From the cell containing the given text, extract its center point as (X, Y) coordinate. 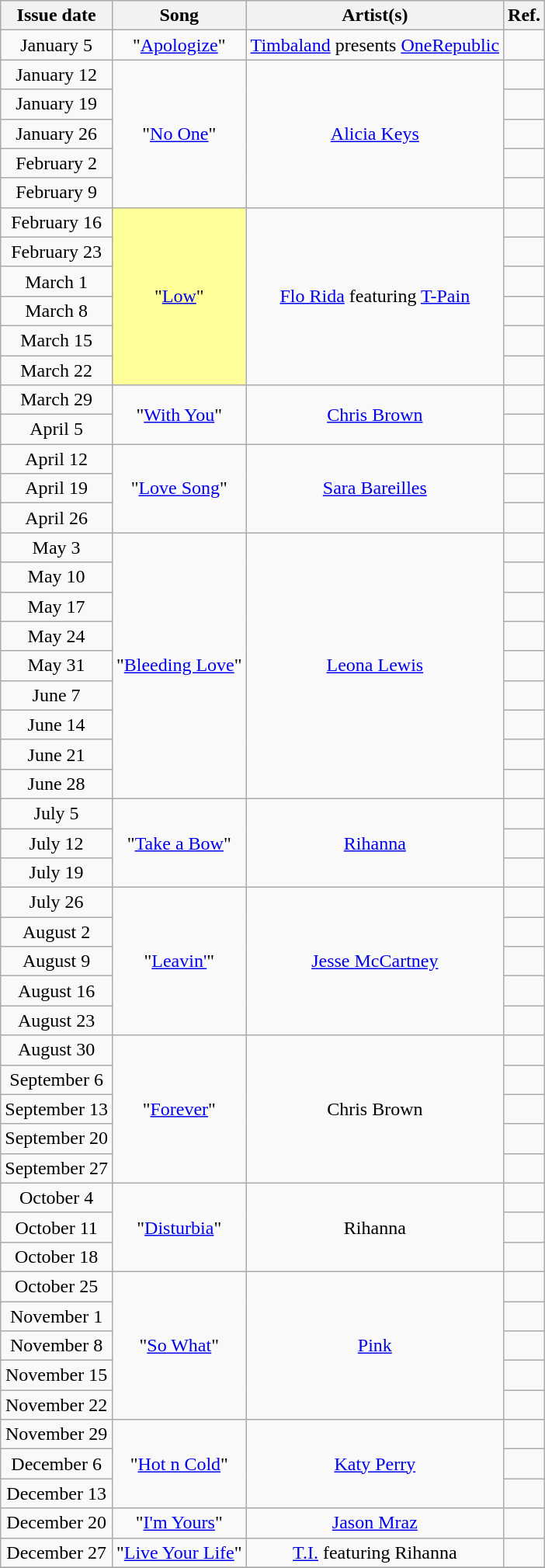
August 16 (57, 991)
"Bleeding Love" (179, 666)
"Love Song" (179, 488)
Song (179, 16)
December 20 (57, 1523)
October 25 (57, 1286)
Katy Perry (374, 1464)
January 19 (57, 104)
Leona Lewis (374, 666)
December 6 (57, 1464)
August 2 (57, 932)
February 9 (57, 193)
April 12 (57, 459)
September 13 (57, 1109)
Flo Rida featuring T-Pain (374, 296)
"Apologize" (179, 45)
T.I. featuring Rihanna (374, 1552)
"Take a Bow" (179, 843)
February 23 (57, 252)
November 15 (57, 1375)
"With You" (179, 415)
October 4 (57, 1198)
July 5 (57, 813)
"Leavin'" (179, 961)
Alicia Keys (374, 134)
"Forever" (179, 1109)
"Hot n Cold" (179, 1464)
Timbaland presents OneRepublic (374, 45)
August 30 (57, 1050)
May 31 (57, 666)
August 23 (57, 1020)
March 8 (57, 311)
July 19 (57, 873)
May 3 (57, 548)
June 7 (57, 695)
"No One" (179, 134)
May 24 (57, 636)
September 27 (57, 1168)
November 29 (57, 1434)
April 19 (57, 488)
January 26 (57, 134)
June 14 (57, 725)
September 20 (57, 1139)
March 29 (57, 400)
Jesse McCartney (374, 961)
Pink (374, 1345)
Issue date (57, 16)
April 5 (57, 429)
October 18 (57, 1257)
"Disturbia" (179, 1227)
May 17 (57, 607)
February 16 (57, 222)
March 22 (57, 370)
December 13 (57, 1493)
November 1 (57, 1316)
November 8 (57, 1346)
"Live Your Life" (179, 1552)
July 12 (57, 843)
March 1 (57, 281)
"I'm Yours" (179, 1523)
November 22 (57, 1405)
Artist(s) (374, 16)
October 11 (57, 1227)
February 2 (57, 163)
July 26 (57, 902)
Ref. (525, 16)
"So What" (179, 1345)
April 26 (57, 518)
Sara Bareilles (374, 488)
January 12 (57, 75)
December 27 (57, 1552)
June 28 (57, 784)
January 5 (57, 45)
September 6 (57, 1080)
"Low" (179, 296)
March 15 (57, 340)
August 9 (57, 961)
Jason Mraz (374, 1523)
June 21 (57, 754)
May 10 (57, 577)
